Extract the [x, y] coordinate from the center of the cell holding the provided text.  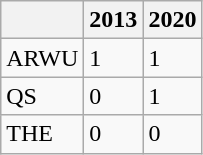
ARWU [42, 58]
THE [42, 134]
QS [42, 96]
2020 [172, 20]
2013 [114, 20]
